Return (X, Y) of the center of cell containing provided text 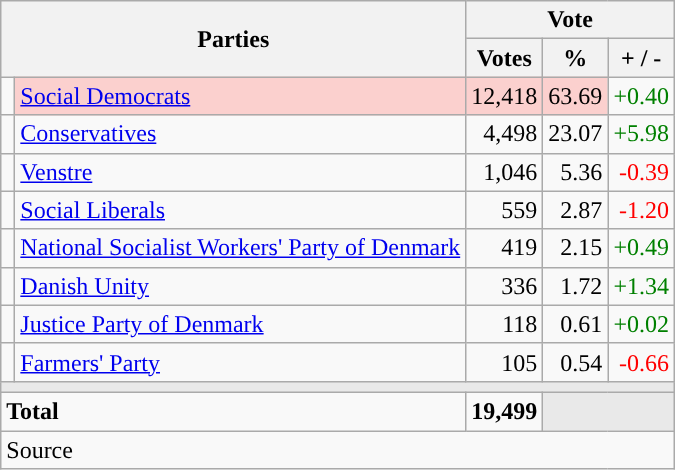
% (576, 58)
105 (504, 362)
-0.39 (642, 172)
1.72 (576, 286)
+1.34 (642, 286)
63.69 (576, 96)
2.15 (576, 248)
+ / - (642, 58)
+0.02 (642, 324)
5.36 (576, 172)
Social Democrats (240, 96)
-0.66 (642, 362)
419 (504, 248)
Source (338, 449)
Farmers' Party (240, 362)
12,418 (504, 96)
1,046 (504, 172)
Parties (234, 39)
0.61 (576, 324)
+0.49 (642, 248)
Venstre (240, 172)
National Socialist Workers' Party of Denmark (240, 248)
Votes (504, 58)
19,499 (504, 411)
Vote (570, 20)
Danish Unity (240, 286)
Social Liberals (240, 210)
4,498 (504, 134)
559 (504, 210)
Justice Party of Denmark (240, 324)
+0.40 (642, 96)
336 (504, 286)
23.07 (576, 134)
Total (234, 411)
0.54 (576, 362)
-1.20 (642, 210)
2.87 (576, 210)
+5.98 (642, 134)
118 (504, 324)
Conservatives (240, 134)
